Extract the [X, Y] coordinate from the center of the cell holding the provided text.  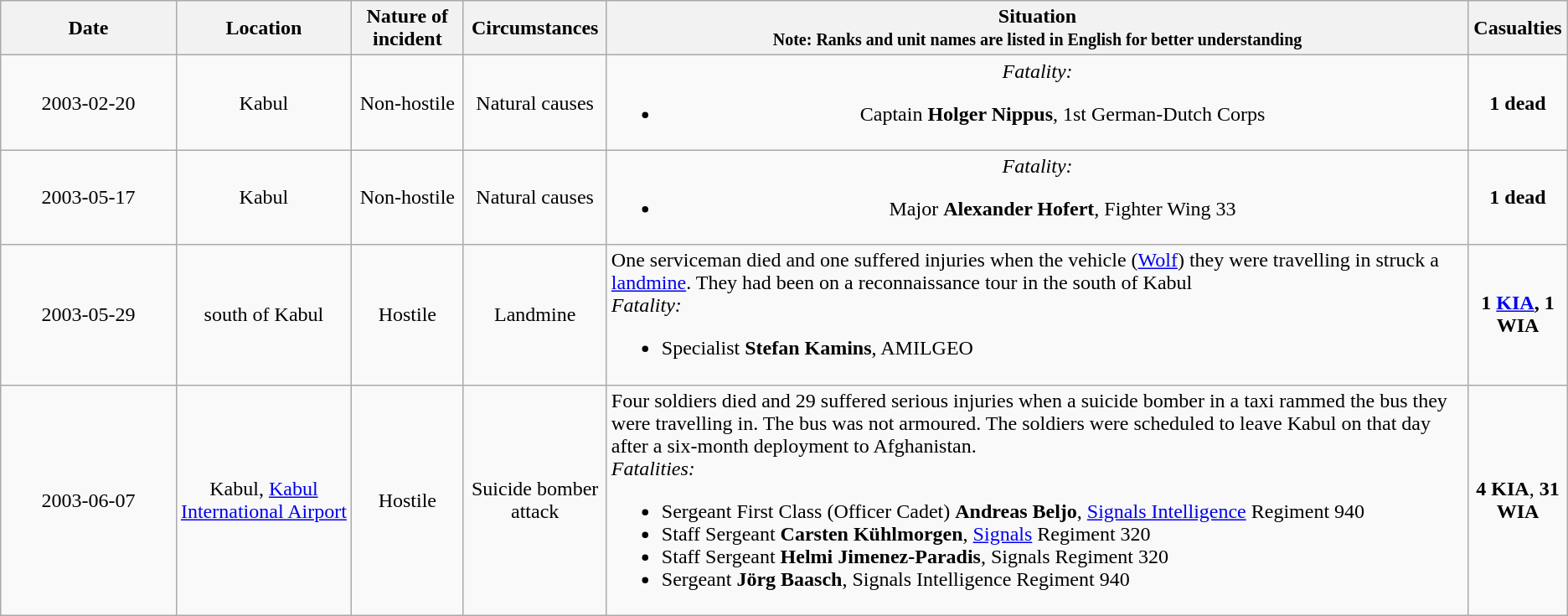
Circumstances [534, 28]
SituationNote: Ranks and unit names are listed in English for better understanding [1037, 28]
Nature of incident [407, 28]
2003-05-17 [89, 198]
4 KIA, 31 WIA [1518, 500]
south of Kabul [263, 315]
Kabul, Kabul International Airport [263, 500]
Fatality:Captain Holger Nippus, 1st German-Dutch Corps [1037, 102]
Location [263, 28]
Landmine [534, 315]
1 KIA, 1 WIA [1518, 315]
2003-05-29 [89, 315]
Fatality:Major Alexander Hofert, Fighter Wing 33 [1037, 198]
Date [89, 28]
2003-06-07 [89, 500]
Casualties [1518, 28]
Suicide bomber attack [534, 500]
2003-02-20 [89, 102]
